Return [X, Y] of the center of cell containing provided text 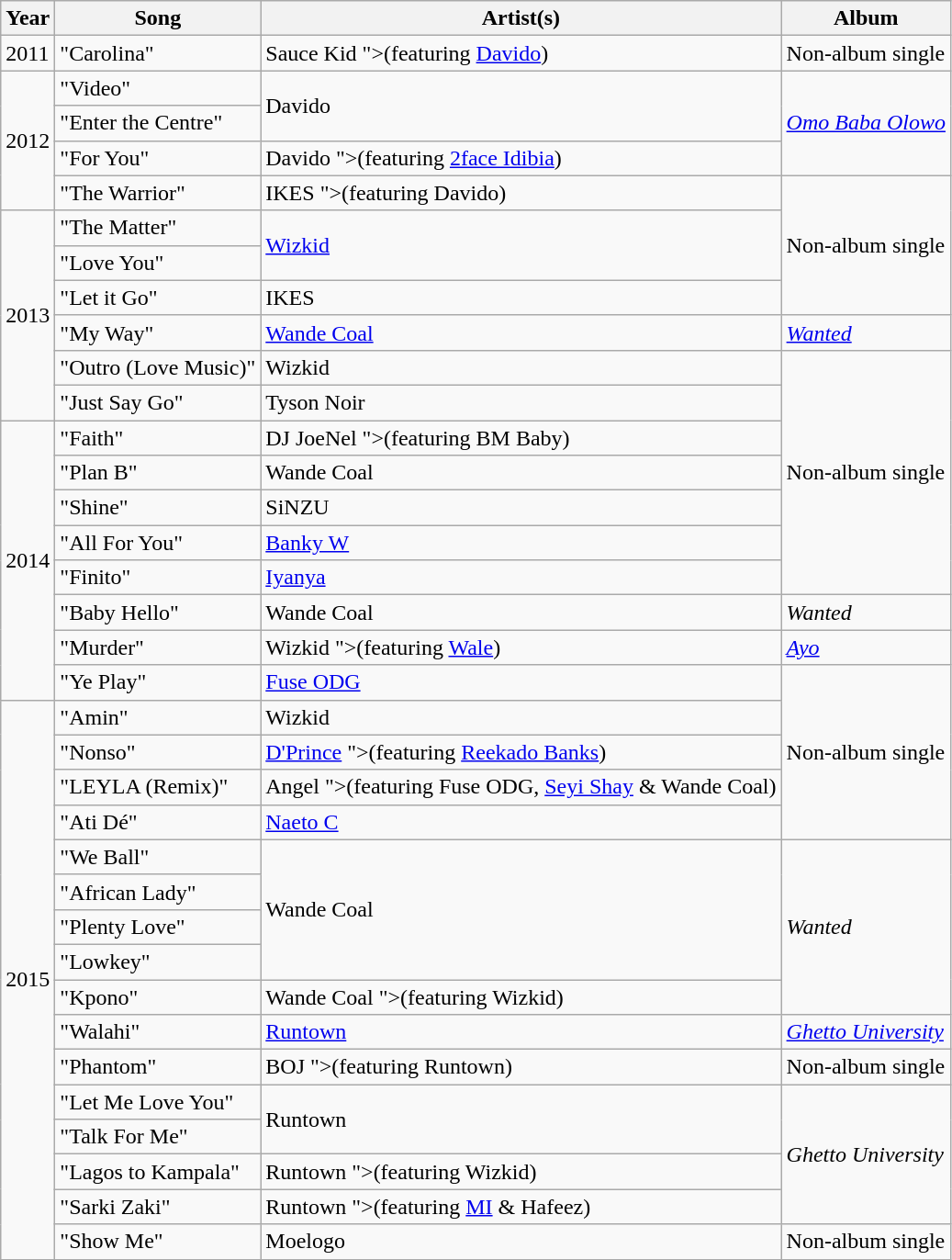
"The Matter" [158, 228]
Wande Coal ">(featuring Wizkid) [521, 996]
"Enter the Centre" [158, 123]
"We Ball" [158, 857]
"Outro (Love Music)" [158, 367]
"LEYLA (Remix)" [158, 787]
D'Prince ">(featuring Reekado Banks) [521, 752]
Iyanya [521, 578]
"Just Say Go" [158, 402]
"Baby Hello" [158, 613]
Runtown ">(featuring MI & Hafeez) [521, 1207]
"Ati Dé" [158, 822]
IKES [521, 298]
Year [28, 18]
DJ JoeNel ">(featuring BM Baby) [521, 438]
"Phantom" [158, 1067]
2013 [28, 315]
"Carolina" [158, 53]
"Kpono" [158, 996]
"Nonso" [158, 752]
"All For You" [158, 543]
Sauce Kid ">(featuring Davido) [521, 53]
"Let it Go" [158, 298]
"Finito" [158, 578]
"African Lady" [158, 892]
"Show Me" [158, 1242]
"Amin" [158, 717]
"My Way" [158, 332]
Davido ">(featuring 2face Idibia) [521, 158]
Omo Baba Olowo [866, 123]
Davido [521, 106]
Song [158, 18]
"Video" [158, 88]
Angel ">(featuring Fuse ODG, Seyi Shay & Wande Coal) [521, 787]
Moelogo [521, 1242]
"Murder" [158, 647]
Runtown ">(featuring Wizkid) [521, 1172]
"Faith" [158, 438]
"Let Me Love You" [158, 1102]
2011 [28, 53]
"Talk For Me" [158, 1137]
"Plenty Love" [158, 927]
"Shine" [158, 508]
"Walahi" [158, 1032]
Wizkid ">(featuring Wale) [521, 647]
"Love You" [158, 263]
Artist(s) [521, 18]
"Plan B" [158, 473]
SiNZU [521, 508]
2012 [28, 141]
Fuse ODG [521, 682]
BOJ ">(featuring Runtown) [521, 1067]
Tyson Noir [521, 402]
"Ye Play" [158, 682]
Banky W [521, 543]
"For You" [158, 158]
Naeto C [521, 822]
"Lowkey" [158, 962]
Album [866, 18]
IKES ">(featuring Davido) [521, 193]
"Lagos to Kampala" [158, 1172]
2015 [28, 979]
Ayo [866, 647]
2014 [28, 560]
"The Warrior" [158, 193]
"Sarki Zaki" [158, 1207]
